Return the (X, Y) coordinate for the center point of the cell that contains the specified text.  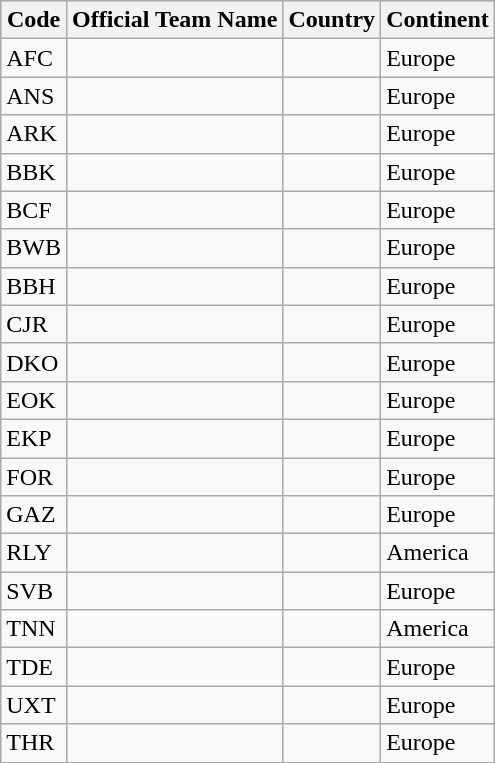
Continent (438, 20)
BWB (34, 248)
BBK (34, 172)
AFC (34, 58)
BBH (34, 286)
GAZ (34, 515)
EOK (34, 400)
ANS (34, 96)
THR (34, 743)
FOR (34, 477)
Country (332, 20)
ARK (34, 134)
CJR (34, 324)
Code (34, 20)
BCF (34, 210)
TNN (34, 629)
DKO (34, 362)
Official Team Name (174, 20)
TDE (34, 667)
UXT (34, 705)
SVB (34, 591)
RLY (34, 553)
EKP (34, 438)
